Locate the cell with the specified text and output its [x, y] center coordinate. 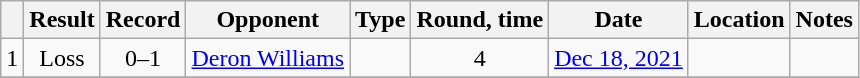
Notes [824, 20]
0–1 [143, 58]
Opponent [268, 20]
Round, time [480, 20]
Loss [62, 58]
Location [739, 20]
Result [62, 20]
Deron Williams [268, 58]
1 [12, 58]
4 [480, 58]
Date [619, 20]
Record [143, 20]
Type [380, 20]
Dec 18, 2021 [619, 58]
